Return the (X, Y) coordinate for the center point of the cell that contains the specified text.  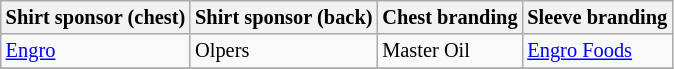
Sleeve branding (597, 17)
Engro Foods (597, 51)
Engro (96, 51)
Shirt sponsor (back) (284, 17)
Master Oil (450, 51)
Chest branding (450, 17)
Olpers (284, 51)
Shirt sponsor (chest) (96, 17)
